Locate the cell with the specified text and output its [x, y] center coordinate. 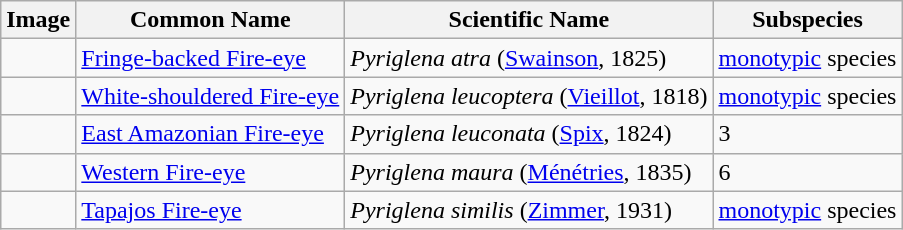
Tapajos Fire-eye [210, 210]
Pyriglena leuconata (Spix, 1824) [529, 134]
Pyriglena maura (Ménétries, 1835) [529, 172]
Image [38, 20]
Western Fire-eye [210, 172]
3 [808, 134]
6 [808, 172]
East Amazonian Fire-eye [210, 134]
Pyriglena leucoptera (Vieillot, 1818) [529, 96]
Common Name [210, 20]
Scientific Name [529, 20]
Subspecies [808, 20]
Fringe-backed Fire-eye [210, 58]
Pyriglena similis (Zimmer, 1931) [529, 210]
Pyriglena atra (Swainson, 1825) [529, 58]
White-shouldered Fire-eye [210, 96]
